Extract the [x, y] coordinate from the center of the cell holding the provided text.  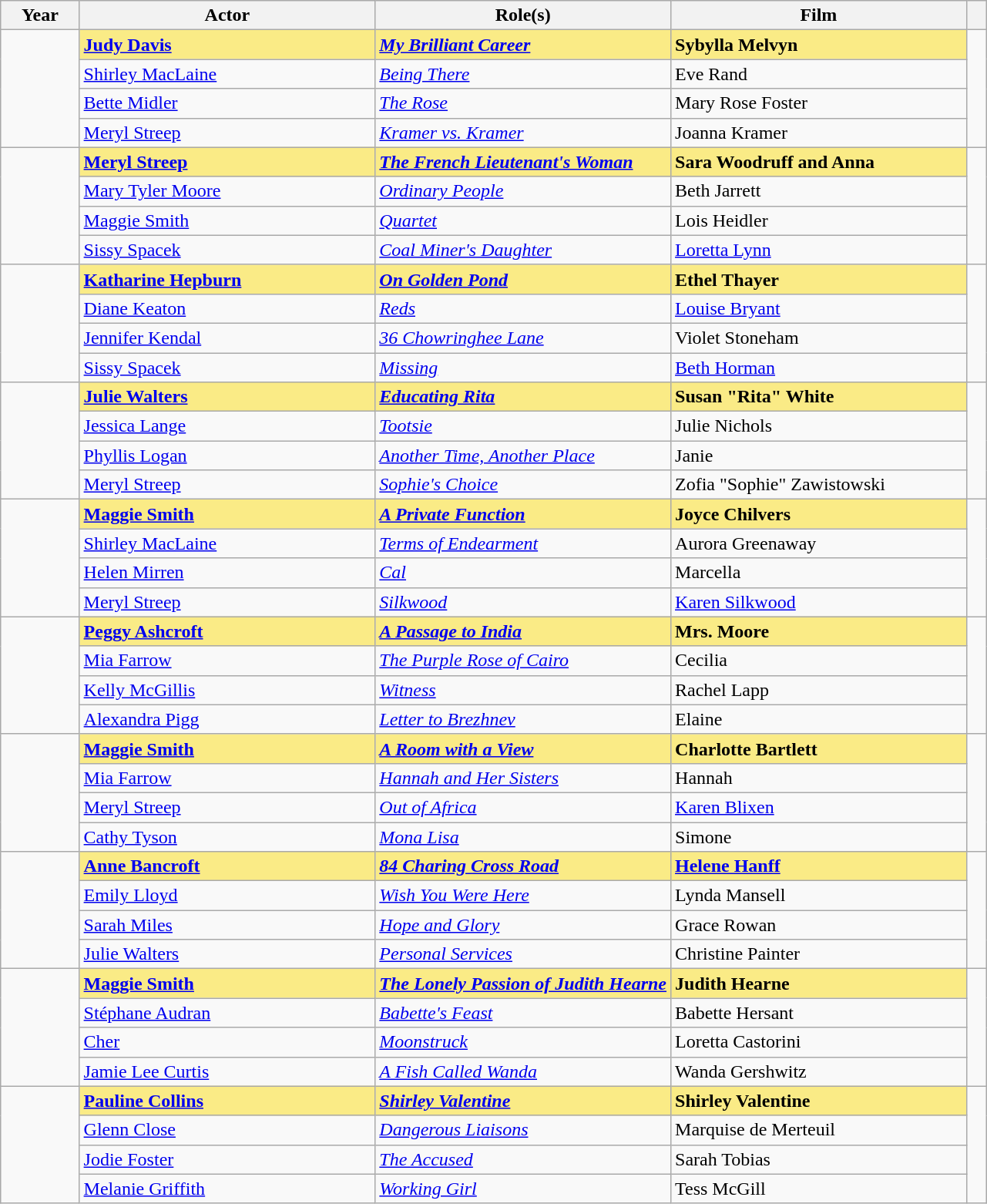
Wish You Were Here [523, 896]
Hannah and Her Sisters [523, 778]
Tess McGill [819, 1189]
Rachel Lapp [819, 690]
Letter to Brezhnev [523, 719]
Out of Africa [523, 807]
Mona Lisa [523, 836]
Helene Hanff [819, 866]
Terms of Endearment [523, 543]
Marcella [819, 573]
Kelly McGillis [227, 690]
Joyce Chilvers [819, 514]
Grace Rowan [819, 925]
Babette Hersant [819, 1013]
Violet Stoneham [819, 338]
Tootsie [523, 426]
Sarah Miles [227, 925]
36 Chowringhee Lane [523, 338]
Hannah [819, 778]
Witness [523, 690]
Helen Mirren [227, 573]
Babette's Feast [523, 1013]
Kramer vs. Kramer [523, 133]
Reds [523, 308]
Jamie Lee Curtis [227, 1071]
Alexandra Pigg [227, 719]
Katharine Hepburn [227, 279]
Simone [819, 836]
A Room with a View [523, 748]
Peggy Ashcroft [227, 631]
Mrs. Moore [819, 631]
Role(s) [523, 15]
Educating Rita [523, 397]
Julie Nichols [819, 426]
Working Girl [523, 1189]
Louise Bryant [819, 308]
Elaine [819, 719]
Glenn Close [227, 1130]
Judy Davis [227, 45]
Janie [819, 456]
My Brilliant Career [523, 45]
Charlotte Bartlett [819, 748]
Missing [523, 368]
Sara Woodruff and Anna [819, 162]
Jessica Lange [227, 426]
Hope and Glory [523, 925]
Loretta Lynn [819, 250]
Another Time, Another Place [523, 456]
Ethel Thayer [819, 279]
The Lonely Passion of Judith Hearne [523, 984]
Lynda Mansell [819, 896]
Cher [227, 1042]
84 Charing Cross Road [523, 866]
Wanda Gershwitz [819, 1071]
Actor [227, 15]
Beth Horman [819, 368]
Aurora Greenaway [819, 543]
The Accused [523, 1159]
A Passage to India [523, 631]
Being There [523, 74]
Ordinary People [523, 191]
Diane Keaton [227, 308]
Christine Painter [819, 954]
Mary Tyler Moore [227, 191]
Jodie Foster [227, 1159]
On Golden Pond [523, 279]
Dangerous Liaisons [523, 1130]
Mary Rose Foster [819, 103]
Personal Services [523, 954]
Eve Rand [819, 74]
The Purple Rose of Cairo [523, 661]
Phyllis Logan [227, 456]
Year [40, 15]
Cathy Tyson [227, 836]
Sybylla Melvyn [819, 45]
A Fish Called Wanda [523, 1071]
Pauline Collins [227, 1101]
Sarah Tobias [819, 1159]
The Rose [523, 103]
Lois Heidler [819, 220]
A Private Function [523, 514]
Jennifer Kendal [227, 338]
Quartet [523, 220]
The French Lieutenant's Woman [523, 162]
Susan "Rita" White [819, 397]
Melanie Griffith [227, 1189]
Moonstruck [523, 1042]
Karen Silkwood [819, 602]
Bette Midler [227, 103]
Coal Miner's Daughter [523, 250]
Sophie's Choice [523, 485]
Cal [523, 573]
Silkwood [523, 602]
Film [819, 15]
Cecilia [819, 661]
Stéphane Audran [227, 1013]
Zofia "Sophie" Zawistowski [819, 485]
Joanna Kramer [819, 133]
Karen Blixen [819, 807]
Loretta Castorini [819, 1042]
Marquise de Merteuil [819, 1130]
Judith Hearne [819, 984]
Beth Jarrett [819, 191]
Anne Bancroft [227, 866]
Emily Lloyd [227, 896]
